Search for the cell housing the specified text and yield its (x, y) center coordinate. 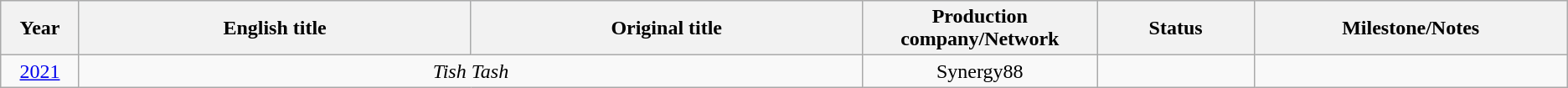
Status (1176, 28)
2021 (40, 71)
Milestone/Notes (1411, 28)
Synergy88 (980, 71)
Original title (667, 28)
Production company/Network (980, 28)
Year (40, 28)
English title (275, 28)
Tish Tash (471, 71)
